Locate the cell with the specified text and output its (X, Y) center coordinate. 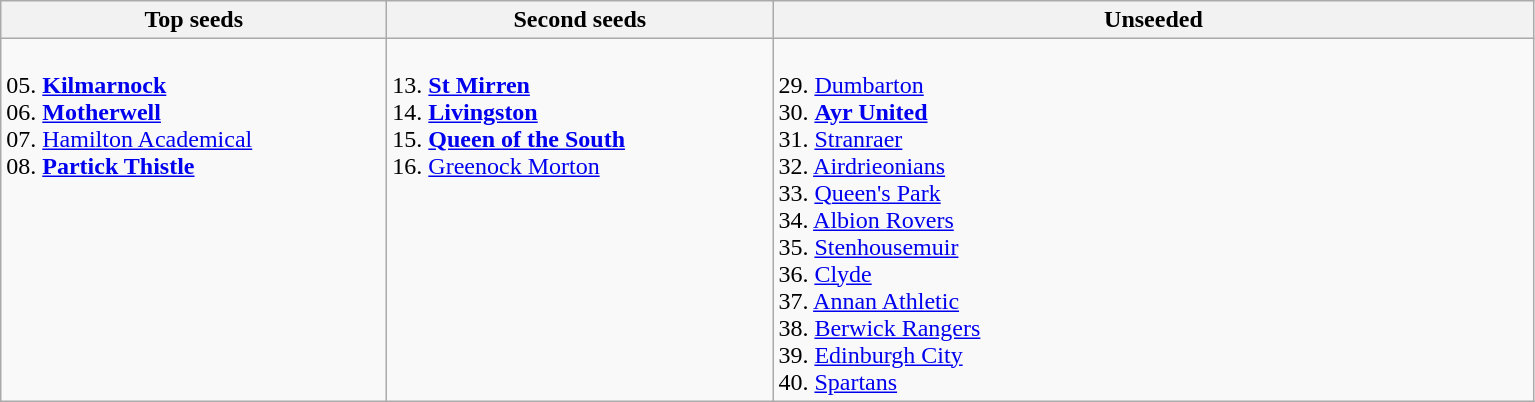
05. Kilmarnock 06. Motherwell 07. Hamilton Academical 08. Partick Thistle (194, 220)
Unseeded (1154, 20)
13. St Mirren 14. Livingston 15. Queen of the South 16. Greenock Morton (580, 220)
Top seeds (194, 20)
Second seeds (580, 20)
